Pinpoint the cell where the given text exists, returning its (X, Y) midpoint coordinate. 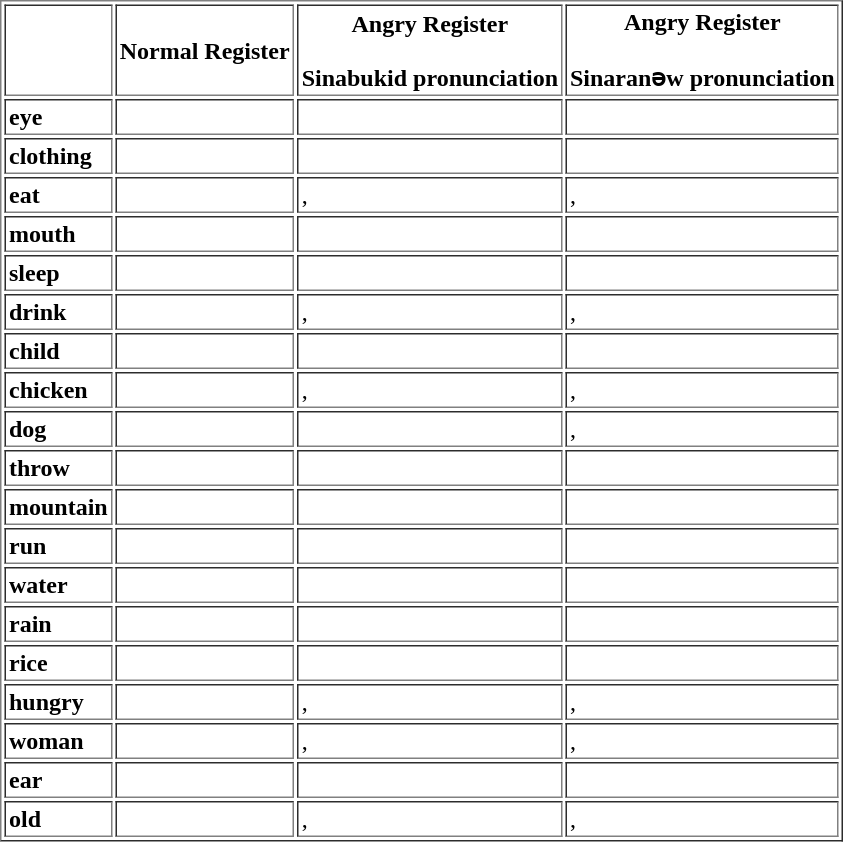
mountain (58, 507)
sleep (58, 273)
dog (58, 429)
woman (58, 741)
drink (58, 312)
rain (58, 624)
throw (58, 468)
ear (58, 780)
mouth (58, 234)
rice (58, 663)
child (58, 351)
Angry Register Sinabukid pronunciation (430, 50)
hungry (58, 702)
old (58, 819)
run (58, 546)
chicken (58, 390)
water (58, 585)
eat (58, 195)
Angry Register Sinaranəw pronunciation (703, 50)
Normal Register (204, 50)
eye (58, 117)
clothing (58, 156)
